Search for the cell housing the specified text and yield its [x, y] center coordinate. 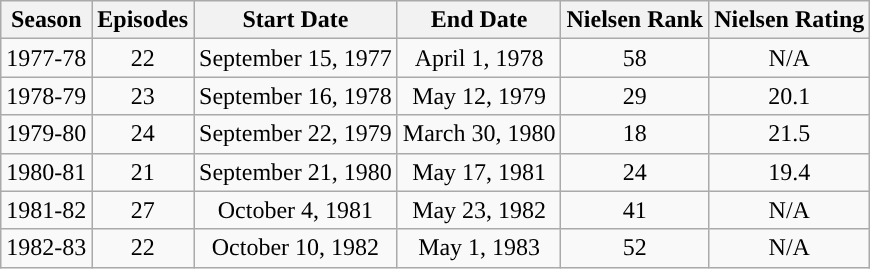
Episodes [143, 20]
May 17, 1981 [479, 172]
29 [635, 96]
September 16, 1978 [296, 96]
May 23, 1982 [479, 210]
41 [635, 210]
Nielsen Rank [635, 20]
1977-78 [46, 58]
Season [46, 20]
Start Date [296, 20]
October 4, 1981 [296, 210]
1979-80 [46, 134]
March 30, 1980 [479, 134]
September 21, 1980 [296, 172]
27 [143, 210]
21 [143, 172]
End Date [479, 20]
52 [635, 248]
1980-81 [46, 172]
20.1 [790, 96]
September 15, 1977 [296, 58]
September 22, 1979 [296, 134]
1982-83 [46, 248]
58 [635, 58]
18 [635, 134]
October 10, 1982 [296, 248]
23 [143, 96]
May 12, 1979 [479, 96]
Nielsen Rating [790, 20]
1978-79 [46, 96]
19.4 [790, 172]
April 1, 1978 [479, 58]
21.5 [790, 134]
May 1, 1983 [479, 248]
1981-82 [46, 210]
